For the text-containing cell, return its midpoint in [X, Y] coordinate format. 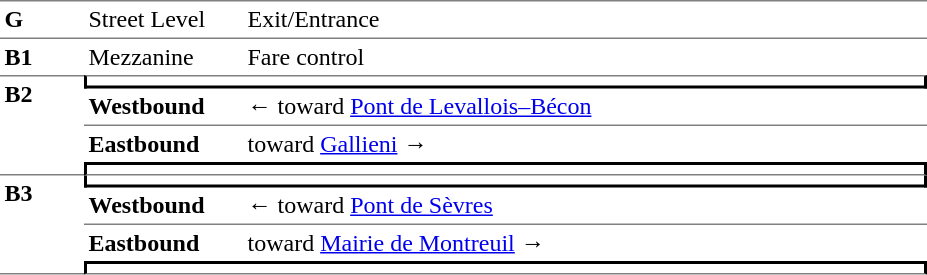
B3 [42, 226]
Fare control [585, 57]
Exit/Entrance [585, 19]
toward Gallieni → [585, 144]
Street Level [164, 19]
B1 [42, 57]
toward Mairie de Montreuil → [585, 243]
G [42, 19]
B2 [42, 125]
← toward Pont de Levallois–Bécon [585, 107]
Mezzanine [164, 57]
← toward Pont de Sèvres [585, 207]
